Extract the [X, Y] coordinate from the center of the cell holding the provided text.  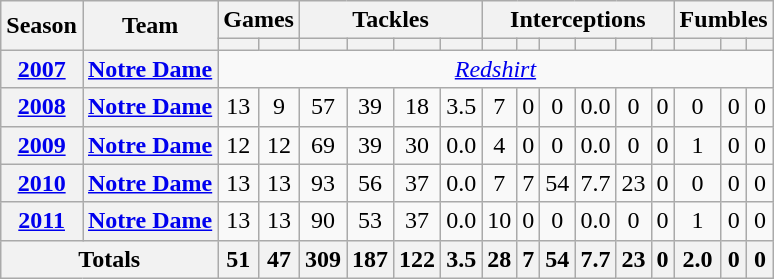
2008 [42, 107]
Interceptions [578, 20]
10 [500, 221]
Team [150, 26]
2007 [42, 69]
2.0 [698, 259]
53 [370, 221]
28 [500, 259]
4 [500, 145]
2011 [42, 221]
51 [238, 259]
Season [42, 26]
93 [322, 183]
18 [418, 107]
69 [322, 145]
122 [418, 259]
30 [418, 145]
Redshirt [496, 69]
Totals [110, 259]
Tackles [390, 20]
57 [322, 107]
187 [370, 259]
90 [322, 221]
2010 [42, 183]
47 [280, 259]
9 [280, 107]
2009 [42, 145]
56 [370, 183]
Games [259, 20]
309 [322, 259]
Fumbles [724, 20]
